Capture the cell that displays the provided text and extract its (X, Y) central coordinate. 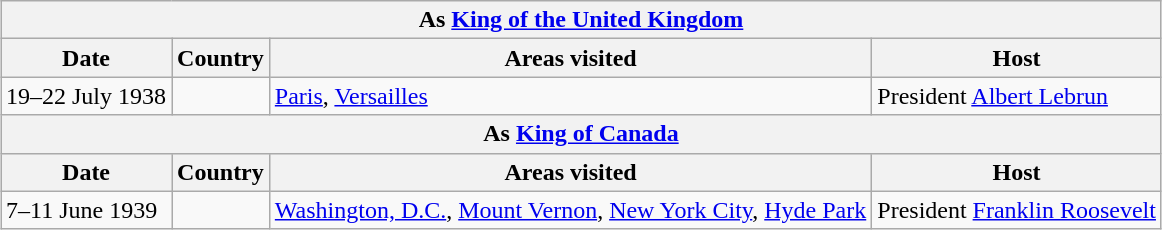
President Franklin Roosevelt (1017, 210)
President Albert Lebrun (1017, 96)
19–22 July 1938 (86, 96)
As King of the United Kingdom (580, 20)
As King of Canada (580, 134)
Washington, D.C., Mount Vernon, New York City, Hyde Park (570, 210)
Paris, Versailles (570, 96)
7–11 June 1939 (86, 210)
